Capture the cell that displays the provided text and extract its (x, y) central coordinate. 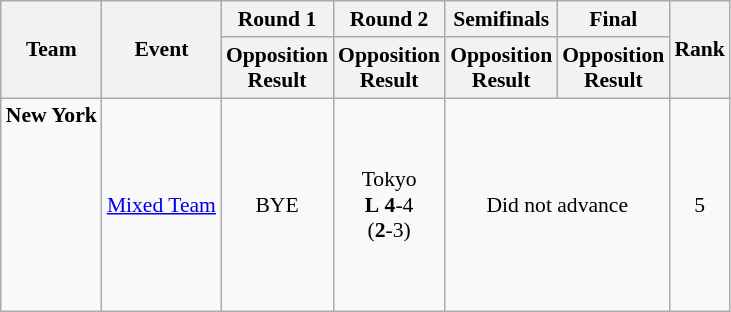
Tokyo L 4-4(2-3) (389, 205)
Final (613, 19)
Semifinals (501, 19)
Round 2 (389, 19)
Round 1 (277, 19)
5 (700, 205)
Rank (700, 50)
Team (52, 50)
New York (52, 205)
Did not advance (557, 205)
Mixed Team (162, 205)
BYE (277, 205)
Event (162, 50)
